Return (x, y) of the center of cell containing provided text 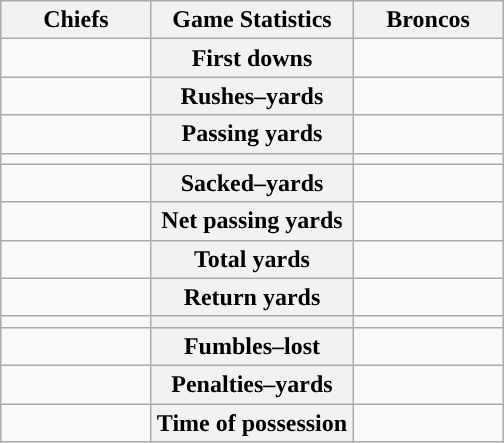
Sacked–yards (252, 183)
First downs (252, 58)
Return yards (252, 297)
Time of possession (252, 423)
Chiefs (76, 20)
Penalties–yards (252, 384)
Net passing yards (252, 221)
Fumbles–lost (252, 346)
Broncos (428, 20)
Passing yards (252, 134)
Total yards (252, 259)
Game Statistics (252, 20)
Rushes–yards (252, 96)
